Output the [X, Y] coordinate of the center of the cell containing the given text.  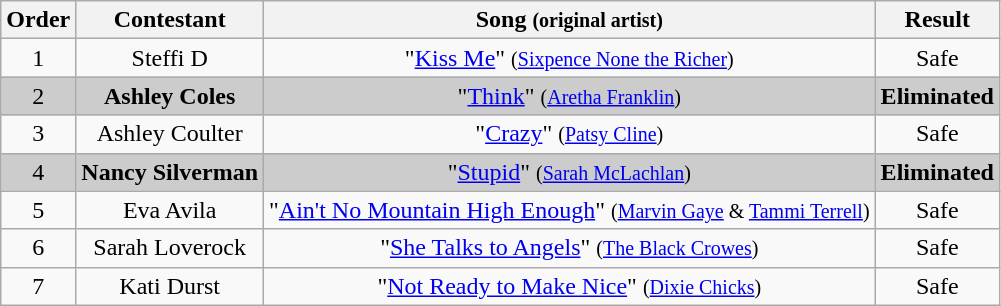
"Think" (Aretha Franklin) [570, 96]
"Not Ready to Make Nice" (Dixie Chicks) [570, 286]
3 [38, 134]
4 [38, 172]
2 [38, 96]
"Kiss Me" (Sixpence None the Richer) [570, 58]
7 [38, 286]
Nancy Silverman [170, 172]
Steffi D [170, 58]
Ashley Coles [170, 96]
Contestant [170, 20]
Eva Avila [170, 210]
6 [38, 248]
Result [937, 20]
5 [38, 210]
Kati Durst [170, 286]
Sarah Loverock [170, 248]
Song (original artist) [570, 20]
1 [38, 58]
"Ain't No Mountain High Enough" (Marvin Gaye & Tammi Terrell) [570, 210]
"Crazy" (Patsy Cline) [570, 134]
"Stupid" (Sarah McLachlan) [570, 172]
Ashley Coulter [170, 134]
Order [38, 20]
"She Talks to Angels" (The Black Crowes) [570, 248]
